Provide the [X, Y] coordinate of the cell's center where the given text is located.  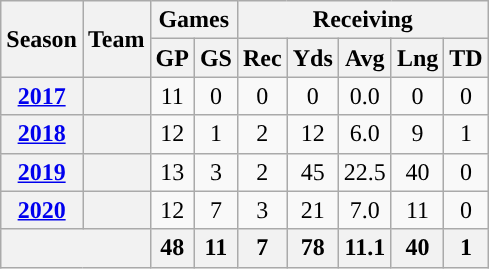
21 [312, 210]
Receiving [362, 20]
2020 [42, 210]
Rec [262, 58]
Avg [364, 58]
0.0 [364, 96]
6.0 [364, 134]
7.0 [364, 210]
11.1 [364, 248]
78 [312, 248]
GP [172, 58]
Games [194, 20]
Yds [312, 58]
GS [216, 58]
2017 [42, 96]
Team [116, 39]
2018 [42, 134]
22.5 [364, 172]
45 [312, 172]
Season [42, 39]
9 [417, 134]
2019 [42, 172]
13 [172, 172]
Lng [417, 58]
48 [172, 248]
TD [466, 58]
